Return the [X, Y] coordinate for the center point of the cell that contains the specified text.  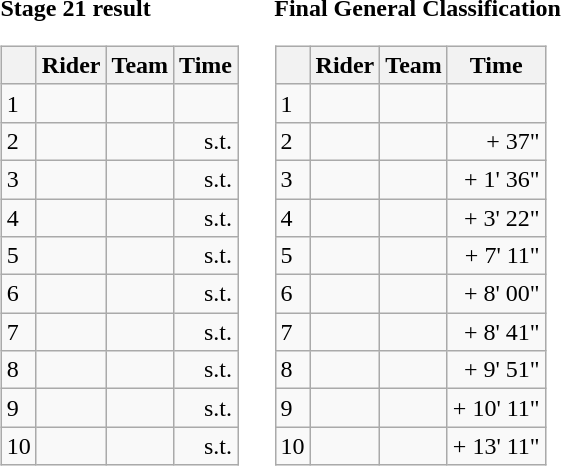
+ 13' 11" [496, 446]
+ 8' 00" [496, 294]
+ 3' 22" [496, 217]
+ 1' 36" [496, 179]
+ 8' 41" [496, 332]
+ 37" [496, 141]
+ 10' 11" [496, 408]
+ 9' 51" [496, 370]
+ 7' 11" [496, 256]
